Find where the given text appears and provide that cell's center as [X, Y] coordinate. 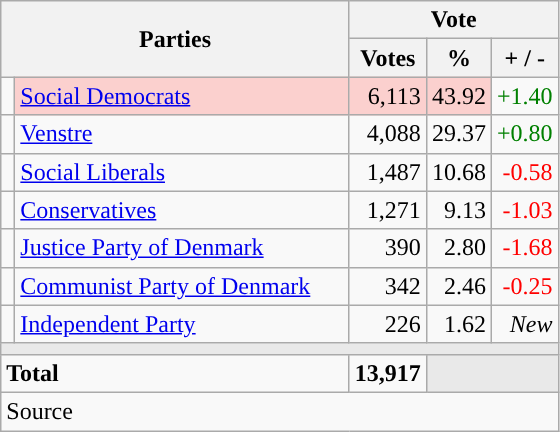
-0.25 [524, 286]
1.62 [458, 324]
390 [388, 248]
+0.80 [524, 134]
13,917 [388, 373]
Source [280, 411]
4,088 [388, 134]
6,113 [388, 96]
2.80 [458, 248]
Communist Party of Denmark [182, 286]
29.37 [458, 134]
Votes [388, 58]
1,271 [388, 210]
-0.58 [524, 172]
Social Democrats [182, 96]
+1.40 [524, 96]
-1.68 [524, 248]
Social Liberals [182, 172]
Total [176, 373]
9.13 [458, 210]
Independent Party [182, 324]
1,487 [388, 172]
Venstre [182, 134]
342 [388, 286]
Vote [454, 20]
Conservatives [182, 210]
226 [388, 324]
New [524, 324]
+ / - [524, 58]
% [458, 58]
10.68 [458, 172]
Parties [176, 39]
43.92 [458, 96]
Justice Party of Denmark [182, 248]
2.46 [458, 286]
-1.03 [524, 210]
